Scan for the cell matching the given text and deliver its (x, y) coordinate at center. 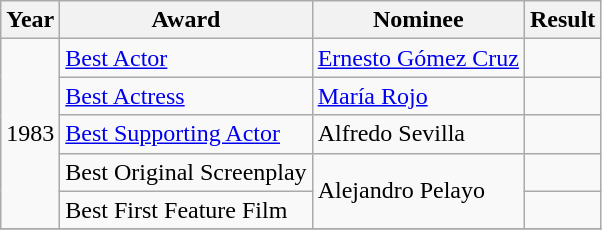
Best Supporting Actor (186, 134)
Year (30, 20)
Best Original Screenplay (186, 172)
Best First Feature Film (186, 210)
Award (186, 20)
Nominee (418, 20)
Best Actress (186, 96)
Result (562, 20)
Ernesto Gómez Cruz (418, 58)
1983 (30, 134)
Alejandro Pelayo (418, 191)
Best Actor (186, 58)
María Rojo (418, 96)
Alfredo Sevilla (418, 134)
